Determine the (x, y) coordinate at the center of the cell enclosing the given text.  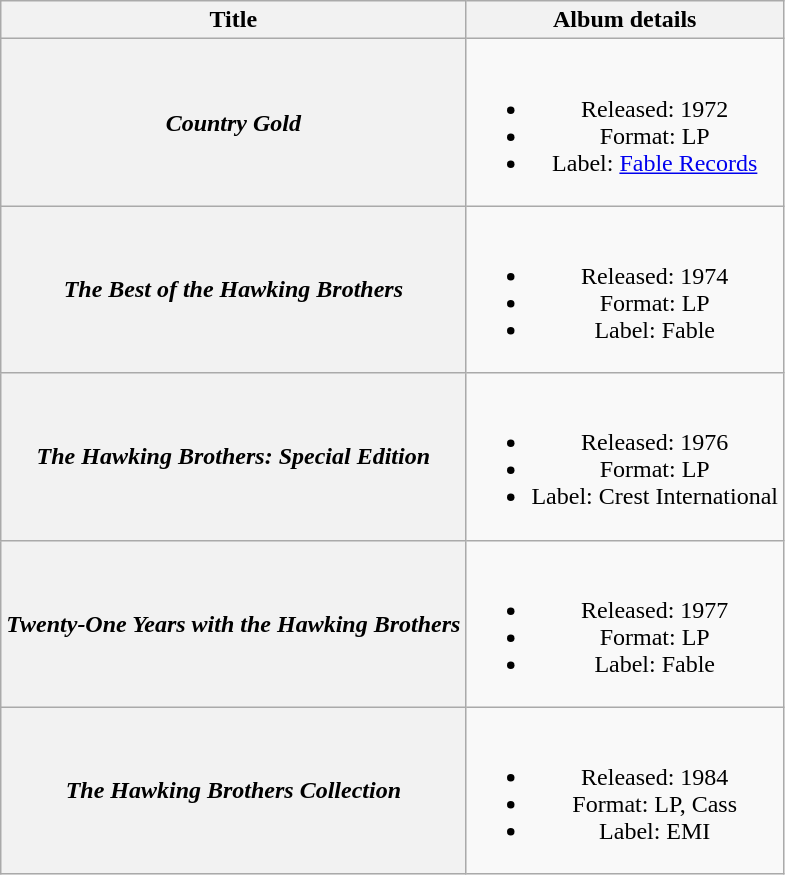
The Hawking Brothers Collection (234, 790)
Released: 1974Format: LPLabel: Fable (625, 290)
Released: 1984Format: LP, CassLabel: EMI (625, 790)
Released: 1976Format: LPLabel: Crest International (625, 456)
Released: 1977Format: LPLabel: Fable (625, 624)
Album details (625, 20)
Released: 1972Format: LPLabel: Fable Records (625, 122)
The Hawking Brothers: Special Edition (234, 456)
Country Gold (234, 122)
The Best of the Hawking Brothers (234, 290)
Title (234, 20)
Twenty-One Years with the Hawking Brothers (234, 624)
